Output the [x, y] coordinate of the center of the cell containing the given text.  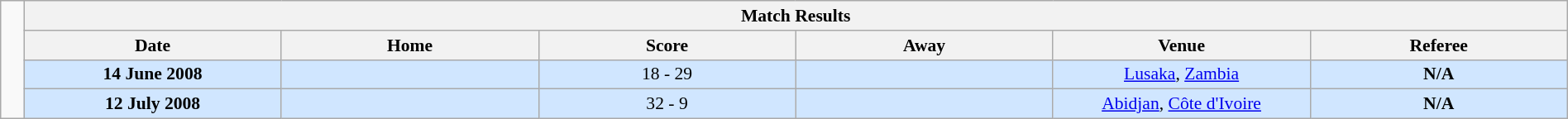
18 - 29 [667, 74]
Away [925, 45]
12 July 2008 [152, 104]
Abidjan, Côte d'Ivoire [1181, 104]
Lusaka, Zambia [1181, 74]
32 - 9 [667, 104]
Match Results [796, 16]
Date [152, 45]
Score [667, 45]
Referee [1439, 45]
Home [410, 45]
14 June 2008 [152, 74]
Venue [1181, 45]
